Search for the cell housing the specified text and yield its [X, Y] center coordinate. 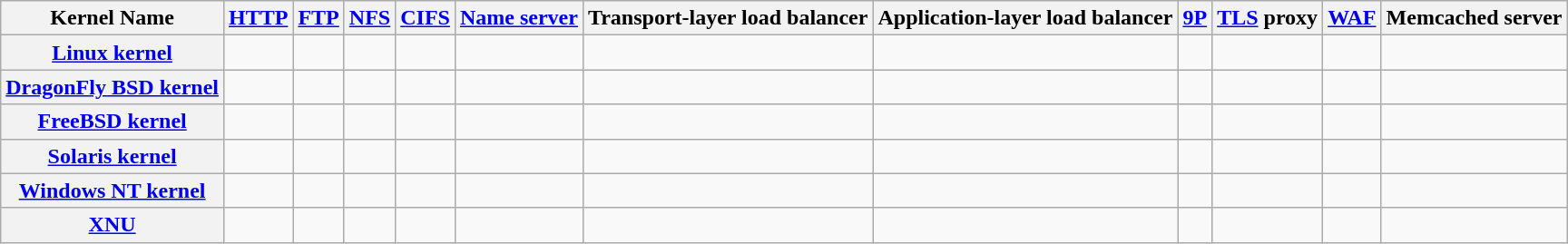
WAF [1352, 18]
CIFS [426, 18]
TLS proxy [1268, 18]
Application-layer load balancer [1025, 18]
Solaris kernel [113, 156]
Kernel Name [113, 18]
Name server [519, 18]
9P [1195, 18]
NFS [369, 18]
FTP [318, 18]
Transport-layer load balancer [728, 18]
HTTP [258, 18]
Linux kernel [113, 53]
XNU [113, 225]
Windows NT kernel [113, 190]
DragonFly BSD kernel [113, 87]
FreeBSD kernel [113, 122]
Memcached server [1474, 18]
